Scan for the cell matching the given text and deliver its [X, Y] coordinate at center. 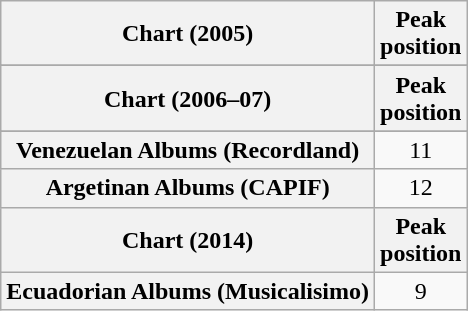
Chart (2005) [188, 34]
11 [421, 150]
9 [421, 291]
Chart (2006–07) [188, 98]
Argetinan Albums (CAPIF) [188, 188]
12 [421, 188]
Venezuelan Albums (Recordland) [188, 150]
Chart (2014) [188, 240]
Ecuadorian Albums (Musicalisimo) [188, 291]
